Search for the cell housing the specified text and yield its [x, y] center coordinate. 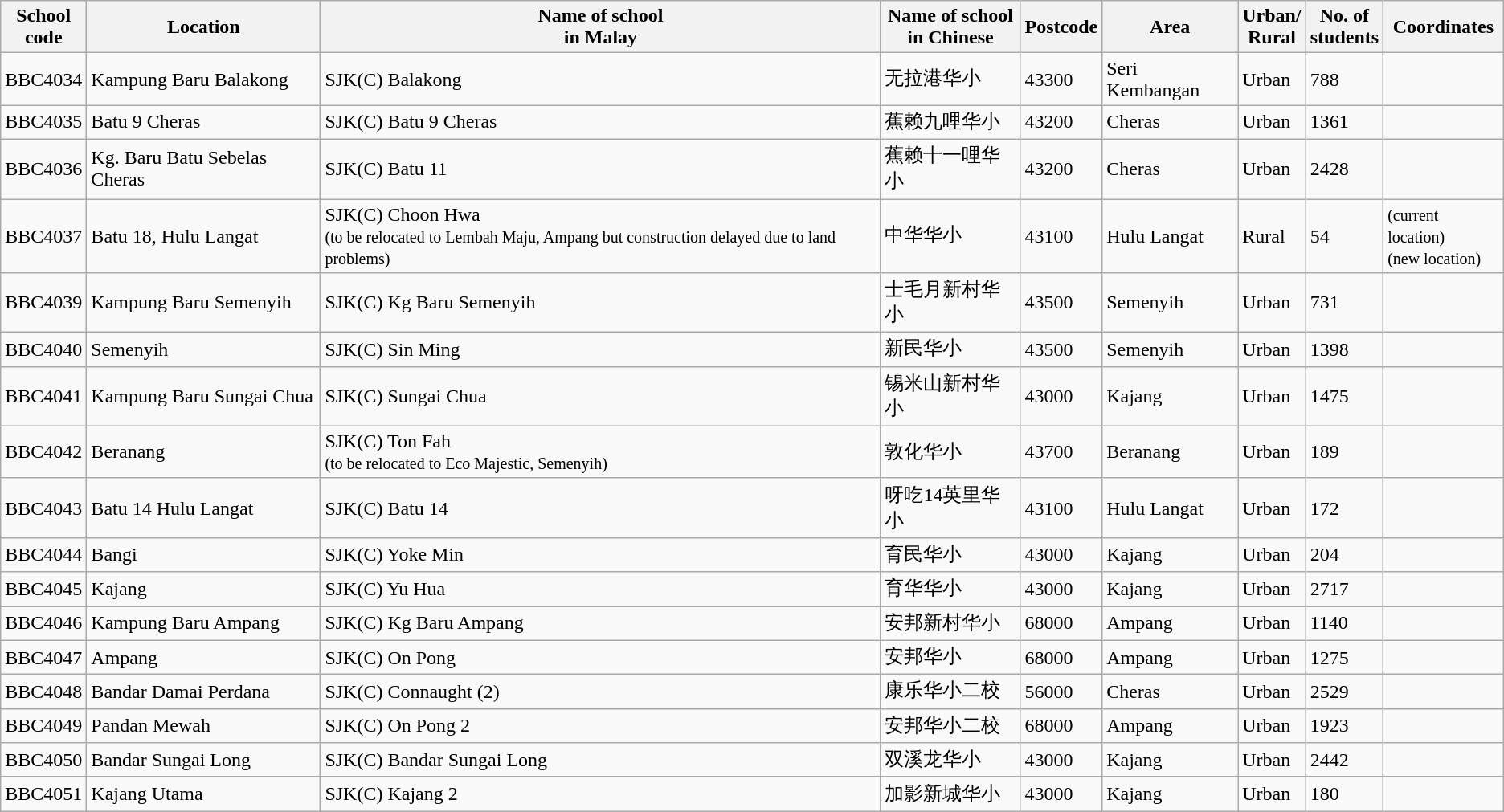
SJK(C) On Pong [601, 657]
育华华小 [950, 590]
2442 [1344, 760]
No. ofstudents [1344, 27]
呀吃14英里华小 [950, 508]
BBC4051 [43, 794]
SJK(C) On Pong 2 [601, 726]
Bangi [204, 554]
Kampung Baru Semenyih [204, 303]
SJK(C) Balakong [601, 79]
Kampung Baru Ampang [204, 623]
BBC4046 [43, 623]
56000 [1061, 692]
SJK(C) Choon Hwa(to be relocated to Lembah Maju, Ampang but construction delayed due to land problems) [601, 236]
BBC4045 [43, 590]
2529 [1344, 692]
43700 [1061, 451]
SJK(C) Batu 11 [601, 169]
士毛月新村华小 [950, 303]
Kajang Utama [204, 794]
1475 [1344, 396]
SJK(C) Sin Ming [601, 350]
Kampung Baru Balakong [204, 79]
BBC4044 [43, 554]
Batu 18, Hulu Langat [204, 236]
Area [1170, 27]
731 [1344, 303]
SJK(C) Yoke Min [601, 554]
2717 [1344, 590]
Name of schoolin Chinese [950, 27]
双溪龙华小 [950, 760]
SJK(C) Kg Baru Ampang [601, 623]
SJK(C) Connaught (2) [601, 692]
Coordinates [1444, 27]
安邦华小 [950, 657]
BBC4041 [43, 396]
1361 [1344, 122]
BBC4037 [43, 236]
1923 [1344, 726]
Schoolcode [43, 27]
无拉港华小 [950, 79]
育民华小 [950, 554]
Pandan Mewah [204, 726]
SJK(C) Kajang 2 [601, 794]
788 [1344, 79]
BBC4043 [43, 508]
BBC4042 [43, 451]
43300 [1061, 79]
Bandar Damai Perdana [204, 692]
Batu 14 Hulu Langat [204, 508]
189 [1344, 451]
SJK(C) Bandar Sungai Long [601, 760]
BBC4048 [43, 692]
1140 [1344, 623]
1398 [1344, 350]
康乐华小二校 [950, 692]
BBC4036 [43, 169]
SJK(C) Batu 9 Cheras [601, 122]
Name of schoolin Malay [601, 27]
安邦华小二校 [950, 726]
Postcode [1061, 27]
54 [1344, 236]
Bandar Sungai Long [204, 760]
BBC4039 [43, 303]
BBC4049 [43, 726]
(current location) (new location) [1444, 236]
BBC4035 [43, 122]
SJK(C) Batu 14 [601, 508]
Kg. Baru Batu Sebelas Cheras [204, 169]
172 [1344, 508]
BBC4040 [43, 350]
Seri Kembangan [1170, 79]
SJK(C) Ton Fah(to be relocated to Eco Majestic, Semenyih) [601, 451]
204 [1344, 554]
蕉赖九哩华小 [950, 122]
Location [204, 27]
1275 [1344, 657]
安邦新村华小 [950, 623]
BBC4047 [43, 657]
BBC4034 [43, 79]
SJK(C) Yu Hua [601, 590]
Kampung Baru Sungai Chua [204, 396]
SJK(C) Sungai Chua [601, 396]
蕉赖十一哩华小 [950, 169]
SJK(C) Kg Baru Semenyih [601, 303]
新民华小 [950, 350]
Rural [1272, 236]
2428 [1344, 169]
BBC4050 [43, 760]
加影新城华小 [950, 794]
敦化华小 [950, 451]
中华华小 [950, 236]
180 [1344, 794]
Urban/Rural [1272, 27]
锡米山新村华小 [950, 396]
Batu 9 Cheras [204, 122]
